Find where the given text appears and provide that cell's center as [x, y] coordinate. 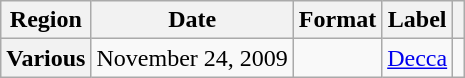
Label [418, 20]
Format [337, 20]
Decca [418, 58]
Date [192, 20]
November 24, 2009 [192, 58]
Various [46, 58]
Region [46, 20]
